Extract the (x, y) coordinate from the center of the cell holding the provided text.  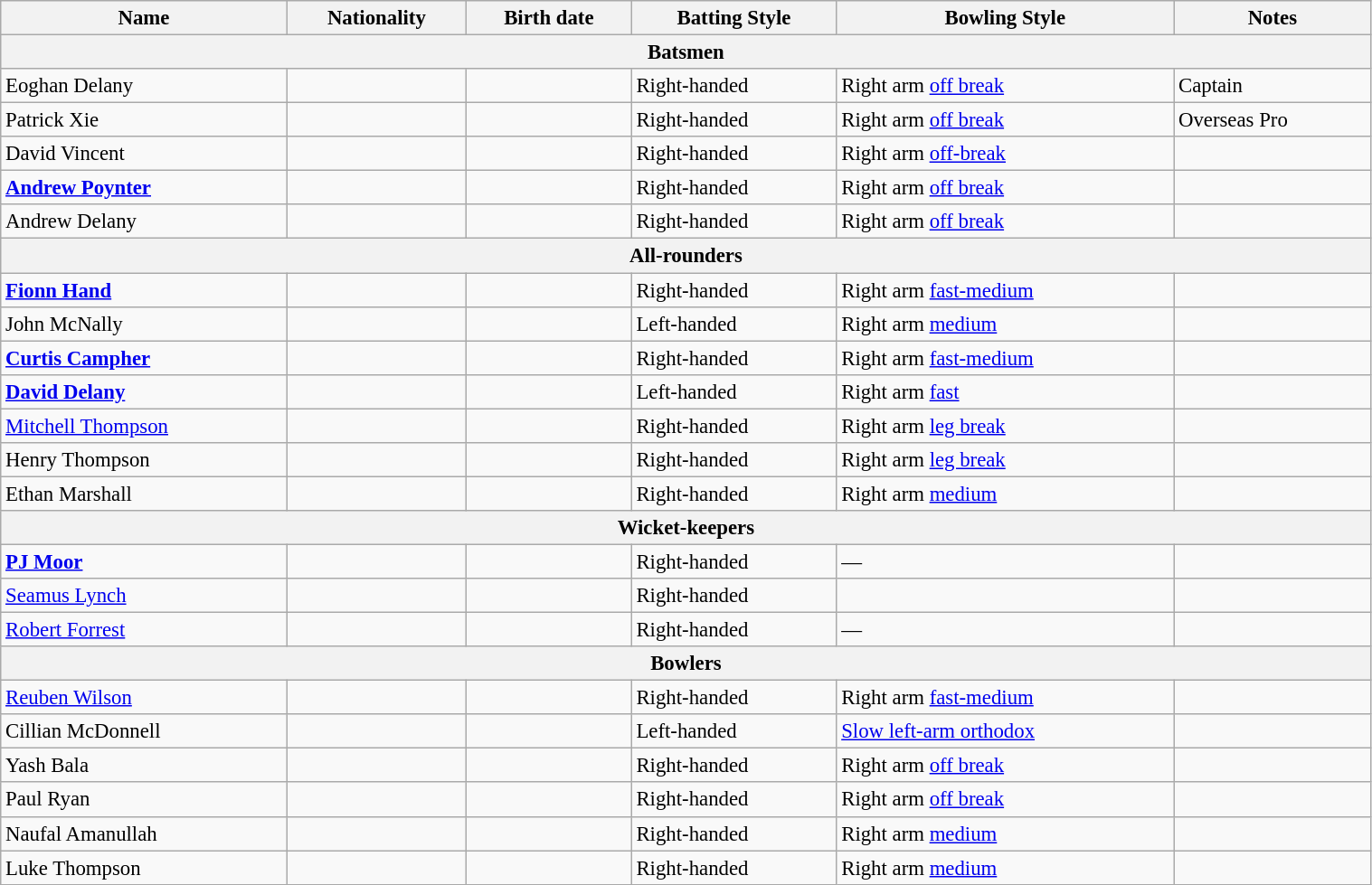
Cillian McDonnell (144, 731)
Notes (1273, 18)
Seamus Lynch (144, 596)
Paul Ryan (144, 800)
Bowlers (686, 664)
Name (144, 18)
Right arm fast (1006, 391)
All-rounders (686, 256)
Andrew Delany (144, 221)
Eoghan Delany (144, 86)
Naufal Amanullah (144, 833)
Bowling Style (1006, 18)
Batsmen (686, 52)
Mitchell Thompson (144, 426)
PJ Moor (144, 561)
Henry Thompson (144, 460)
David Vincent (144, 154)
Wicket-keepers (686, 528)
Andrew Poynter (144, 188)
Patrick Xie (144, 120)
Fionn Hand (144, 290)
David Delany (144, 391)
Yash Bala (144, 766)
John McNally (144, 324)
Right arm off-break (1006, 154)
Robert Forrest (144, 630)
Luke Thompson (144, 868)
Reuben Wilson (144, 698)
Ethan Marshall (144, 494)
Batting Style (734, 18)
Curtis Campher (144, 358)
Slow left-arm orthodox (1006, 731)
Overseas Pro (1273, 120)
Captain (1273, 86)
Birth date (550, 18)
Nationality (376, 18)
